Determine the [X, Y] coordinate at the center of the cell enclosing the given text.  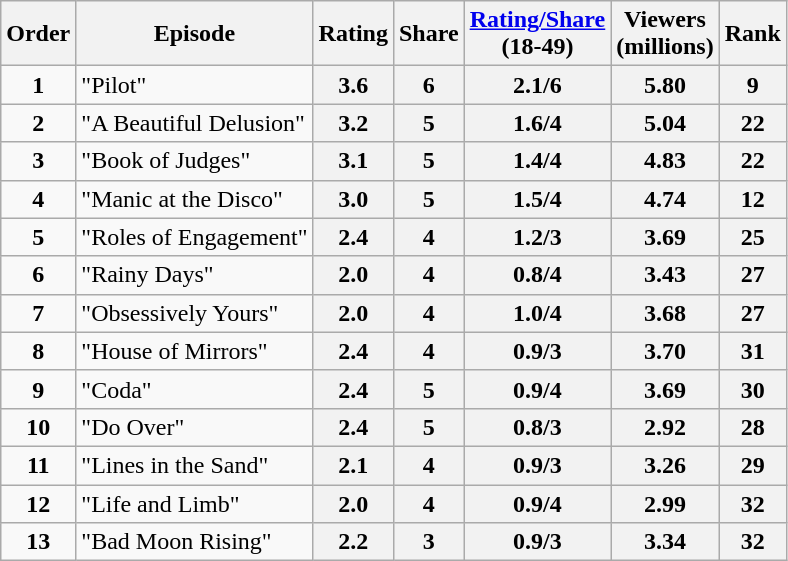
"Roles of Engagement" [194, 237]
2.2 [353, 542]
"Do Over" [194, 427]
"Pilot" [194, 85]
1.2/3 [538, 237]
10 [38, 427]
0.8/4 [538, 275]
Rating [353, 34]
13 [38, 542]
3.43 [665, 275]
Share [428, 34]
1.5/4 [538, 199]
3.1 [353, 161]
0.8/3 [538, 427]
29 [752, 465]
3.0 [353, 199]
1.6/4 [538, 123]
5.80 [665, 85]
3.68 [665, 313]
1 [38, 85]
"Bad Moon Rising" [194, 542]
"Life and Limb" [194, 503]
Viewers(millions) [665, 34]
"Book of Judges" [194, 161]
"Lines in the Sand" [194, 465]
2.1 [353, 465]
1.4/4 [538, 161]
Order [38, 34]
30 [752, 389]
1.0/4 [538, 313]
31 [752, 351]
4.83 [665, 161]
7 [38, 313]
Rating/Share(18-49) [538, 34]
28 [752, 427]
2 [38, 123]
4.74 [665, 199]
"Manic at the Disco" [194, 199]
"A Beautiful Delusion" [194, 123]
3.2 [353, 123]
Rank [752, 34]
"House of Mirrors" [194, 351]
"Obsessively Yours" [194, 313]
25 [752, 237]
3.70 [665, 351]
Episode [194, 34]
5.04 [665, 123]
11 [38, 465]
"Rainy Days" [194, 275]
8 [38, 351]
3.26 [665, 465]
2.99 [665, 503]
2.1/6 [538, 85]
"Coda" [194, 389]
2.92 [665, 427]
3.34 [665, 542]
3.6 [353, 85]
